Output the (X, Y) coordinate of the center of the cell containing the given text.  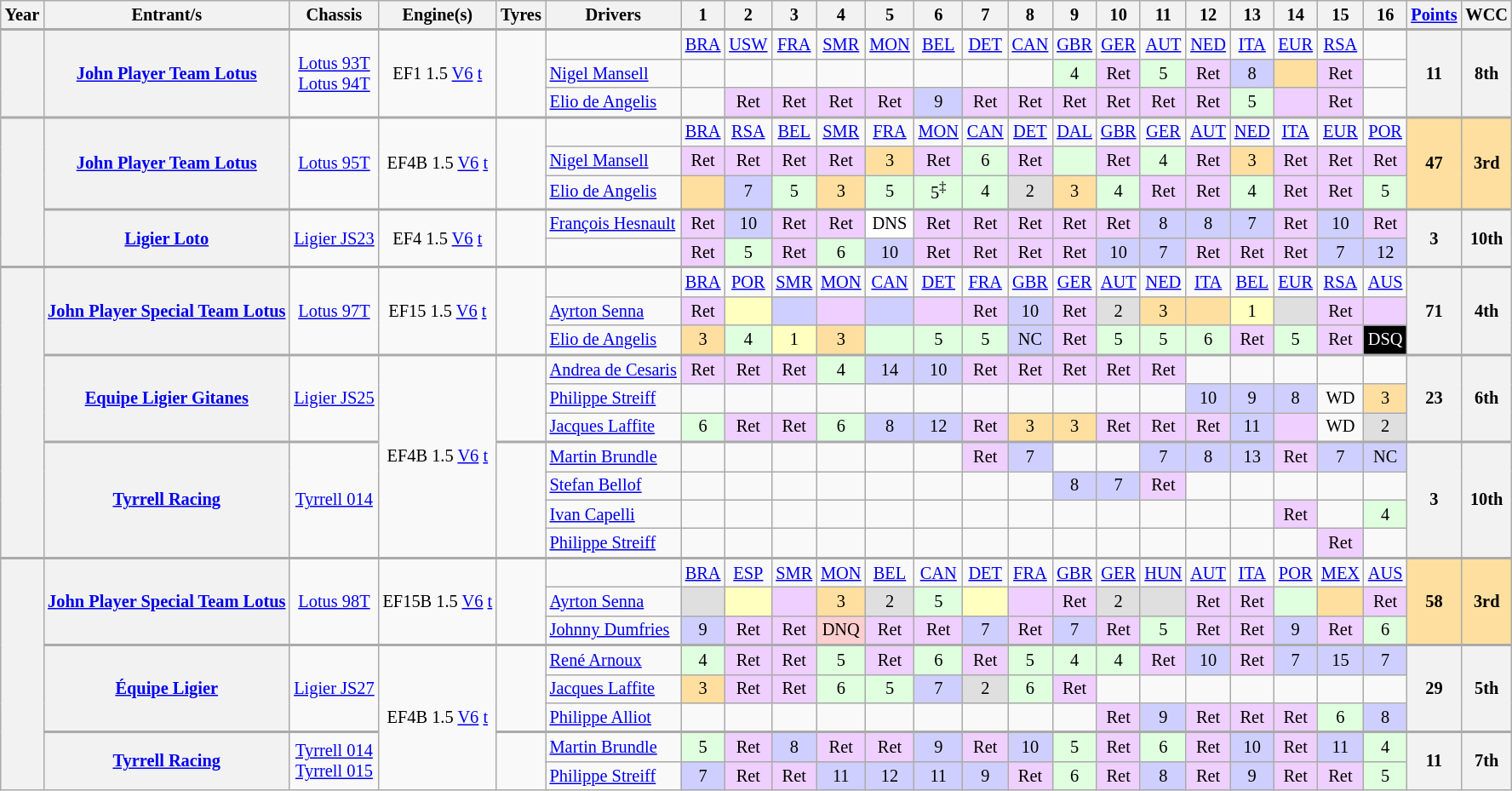
Ligier JS25 (334, 398)
Chassis (334, 14)
EF15 1.5 V6 t (438, 311)
Points (1434, 14)
WCC (1486, 14)
Équipe Ligier (167, 688)
Lotus 95T (334, 163)
Philippe Alliot (613, 717)
29 (1434, 688)
5th (1486, 688)
Drivers (613, 14)
Engine(s) (438, 14)
HUN (1163, 572)
François Hesnault (613, 223)
MEX (1340, 572)
Entrant/s (167, 14)
7th (1486, 761)
ESP (747, 572)
Year (22, 14)
DSQ (1385, 340)
René Arnoux (613, 659)
Stefan Bellof (613, 485)
EF4 1.5 V6 t (438, 238)
Equipe Ligier Gitanes (167, 398)
Lotus 98T (334, 601)
DNQ (841, 630)
EF1 1.5 V6 t (438, 73)
6th (1486, 398)
Ligier JS23 (334, 238)
4th (1486, 311)
71 (1434, 311)
Johnny Dumfries (613, 630)
Ivan Capelli (613, 514)
Ligier Loto (167, 238)
16 (1385, 14)
Tyres (521, 14)
EF15B 1.5 V6 t (438, 601)
USW (747, 44)
Tyrrell 014Tyrrell 015 (334, 761)
47 (1434, 163)
Lotus 93TLotus 94T (334, 73)
DAL (1074, 131)
5‡ (938, 192)
Tyrrell 014 (334, 500)
Andrea de Cesaris (613, 369)
23 (1434, 398)
8th (1486, 73)
DNS (889, 223)
58 (1434, 601)
Lotus 97T (334, 311)
Ligier JS27 (334, 688)
